Identify which cell holds the provided text, then report its (X, Y) central coordinate. 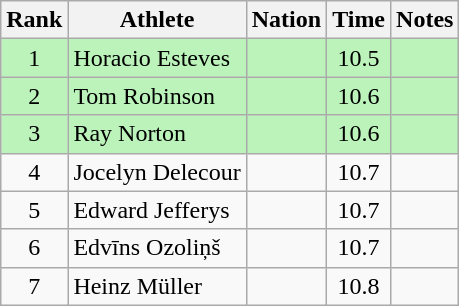
Time (359, 20)
Ray Norton (157, 134)
6 (34, 248)
10.5 (359, 58)
Horacio Esteves (157, 58)
3 (34, 134)
2 (34, 96)
4 (34, 172)
Heinz Müller (157, 286)
Rank (34, 20)
5 (34, 210)
7 (34, 286)
1 (34, 58)
10.8 (359, 286)
Tom Robinson (157, 96)
Athlete (157, 20)
Nation (286, 20)
Jocelyn Delecour (157, 172)
Notes (425, 20)
Edward Jefferys (157, 210)
Edvīns Ozoliņš (157, 248)
